Find where the given text appears and provide that cell's center as (X, Y) coordinate. 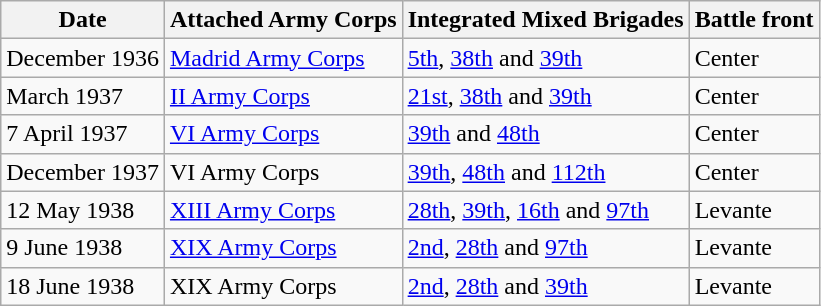
Madrid Army Corps (283, 58)
2nd, 28th and 39th (546, 286)
Attached Army Corps (283, 20)
39th, 48th and 112th (546, 172)
December 1937 (83, 172)
XIII Army Corps (283, 210)
28th, 39th, 16th and 97th (546, 210)
Integrated Mixed Brigades (546, 20)
2nd, 28th and 97th (546, 248)
21st, 38th and 39th (546, 96)
Battle front (754, 20)
5th, 38th and 39th (546, 58)
II Army Corps (283, 96)
March 1937 (83, 96)
9 June 1938 (83, 248)
Date (83, 20)
December 1936 (83, 58)
12 May 1938 (83, 210)
18 June 1938 (83, 286)
39th and 48th (546, 134)
7 April 1937 (83, 134)
